Identify which cell holds the provided text, then report its [x, y] central coordinate. 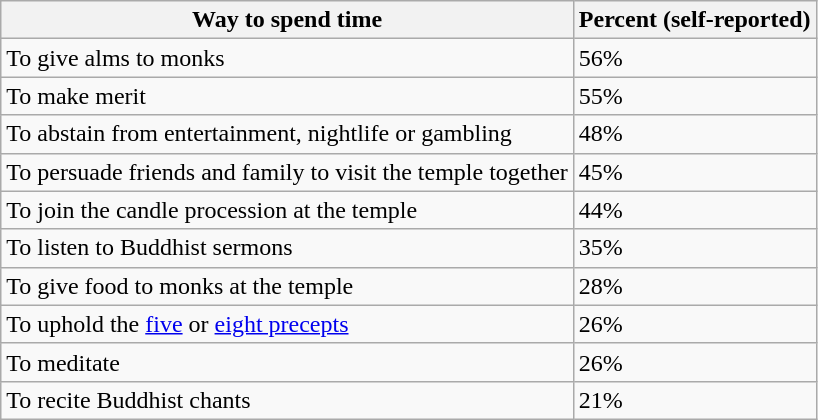
55% [694, 96]
45% [694, 172]
To give alms to monks [288, 58]
To recite Buddhist chants [288, 400]
To uphold the five or eight precepts [288, 324]
Percent (self-reported) [694, 20]
44% [694, 210]
35% [694, 248]
To join the candle procession at the temple [288, 210]
56% [694, 58]
21% [694, 400]
Way to spend time [288, 20]
28% [694, 286]
To listen to Buddhist sermons [288, 248]
To meditate [288, 362]
To give food to monks at the temple [288, 286]
To abstain from entertainment, nightlife or gambling [288, 134]
To persuade friends and family to visit the temple together [288, 172]
48% [694, 134]
To make merit [288, 96]
